Pinpoint the cell where the given text exists, returning its (X, Y) midpoint coordinate. 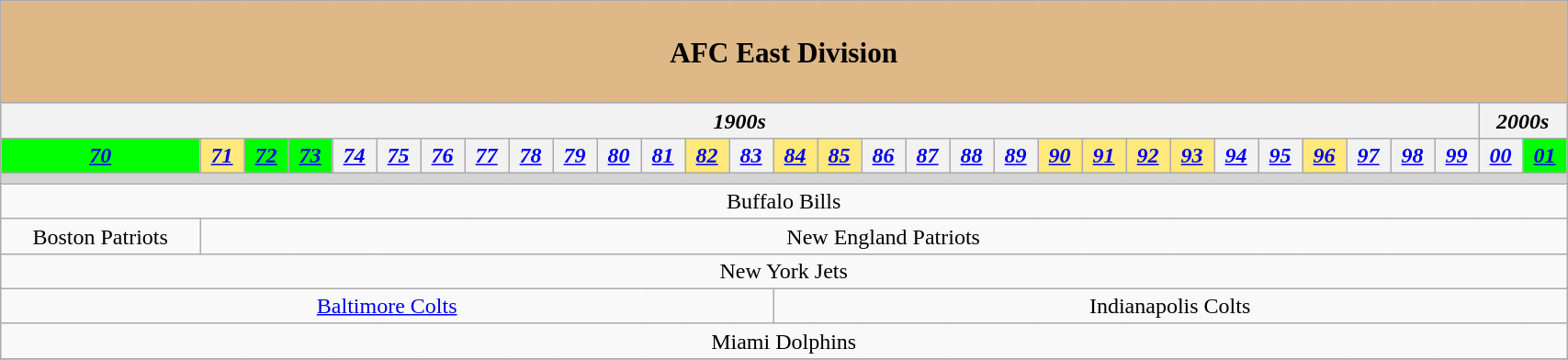
77 (487, 155)
74 (355, 155)
New England Patriots (884, 236)
Miami Dolphins (784, 341)
92 (1148, 155)
76 (443, 155)
00 (1501, 155)
Boston Patriots (101, 236)
72 (266, 155)
01 (1545, 155)
79 (575, 155)
80 (619, 155)
AFC East Division (784, 51)
Baltimore Colts (388, 306)
73 (310, 155)
98 (1413, 155)
91 (1104, 155)
Indianapolis Colts (1170, 306)
97 (1369, 155)
88 (972, 155)
70 (101, 155)
90 (1060, 155)
83 (751, 155)
71 (222, 155)
New York Jets (784, 271)
78 (531, 155)
1900s (740, 120)
87 (928, 155)
81 (663, 155)
75 (399, 155)
99 (1457, 155)
84 (795, 155)
96 (1325, 155)
82 (707, 155)
93 (1192, 155)
94 (1236, 155)
2000s (1523, 120)
86 (884, 155)
85 (840, 155)
89 (1016, 155)
Buffalo Bills (784, 201)
95 (1280, 155)
